Detect which cell encompasses the target text, then output its (X, Y) center coordinate. 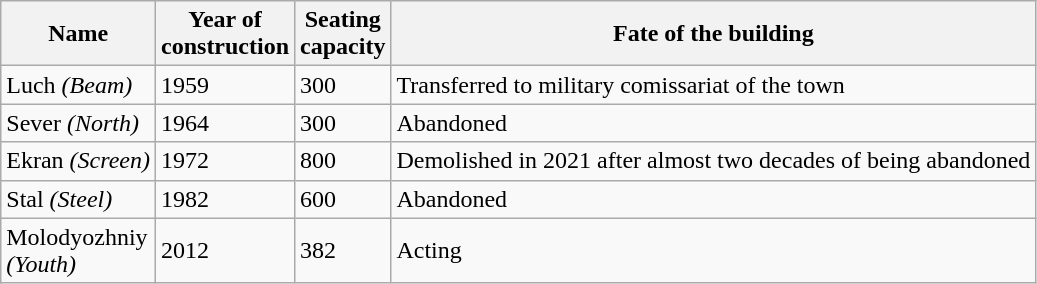
Sever (North) (78, 123)
Stal (Steel) (78, 199)
Year ofconstruction (226, 34)
382 (343, 250)
Molodyozhniy(Youth) (78, 250)
1972 (226, 161)
800 (343, 161)
Demolished in 2021 after almost two decades of being abandoned (714, 161)
Ekran (Screen) (78, 161)
600 (343, 199)
1959 (226, 85)
Seatingcapacity (343, 34)
Transferred to military comissariat of the town (714, 85)
Fate of the building (714, 34)
1982 (226, 199)
Luch (Beam) (78, 85)
2012 (226, 250)
Acting (714, 250)
1964 (226, 123)
Name (78, 34)
